Scan for the cell matching the given text and deliver its (X, Y) coordinate at center. 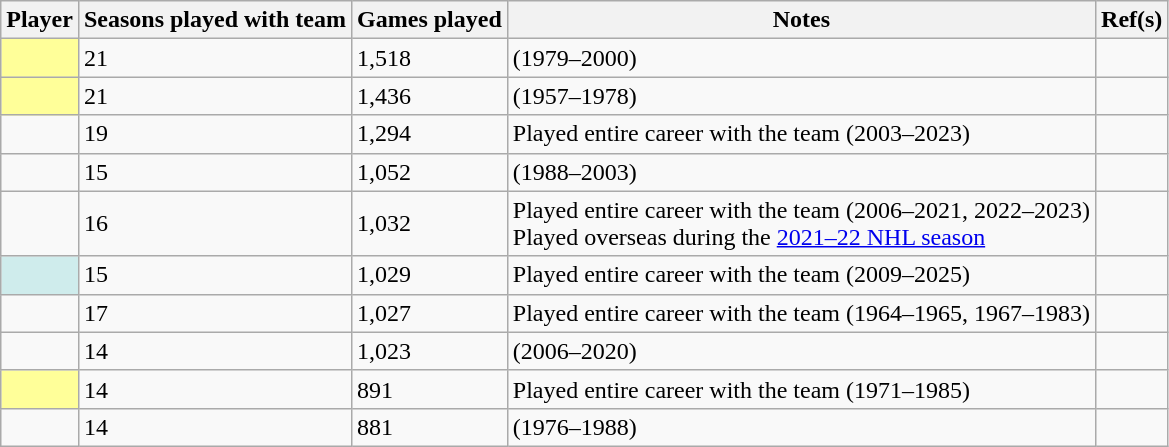
Player (40, 20)
19 (214, 134)
Played entire career with the team (2003–2023) (801, 134)
1,023 (430, 351)
(1979–2000) (801, 58)
1,032 (430, 224)
(1976–1988) (801, 427)
Played entire career with the team (2009–2025) (801, 275)
1,029 (430, 275)
Games played (430, 20)
16 (214, 224)
1,436 (430, 96)
(1988–2003) (801, 172)
1,518 (430, 58)
Played entire career with the team (2006–2021, 2022–2023)Played overseas during the 2021–22 NHL season (801, 224)
Seasons played with team (214, 20)
(1957–1978) (801, 96)
Played entire career with the team (1971–1985) (801, 389)
1,294 (430, 134)
17 (214, 313)
881 (430, 427)
Played entire career with the team (1964–1965, 1967–1983) (801, 313)
Ref(s) (1132, 20)
891 (430, 389)
(2006–2020) (801, 351)
1,052 (430, 172)
1,027 (430, 313)
Notes (801, 20)
